Find where the given text appears and provide that cell's center as (X, Y) coordinate. 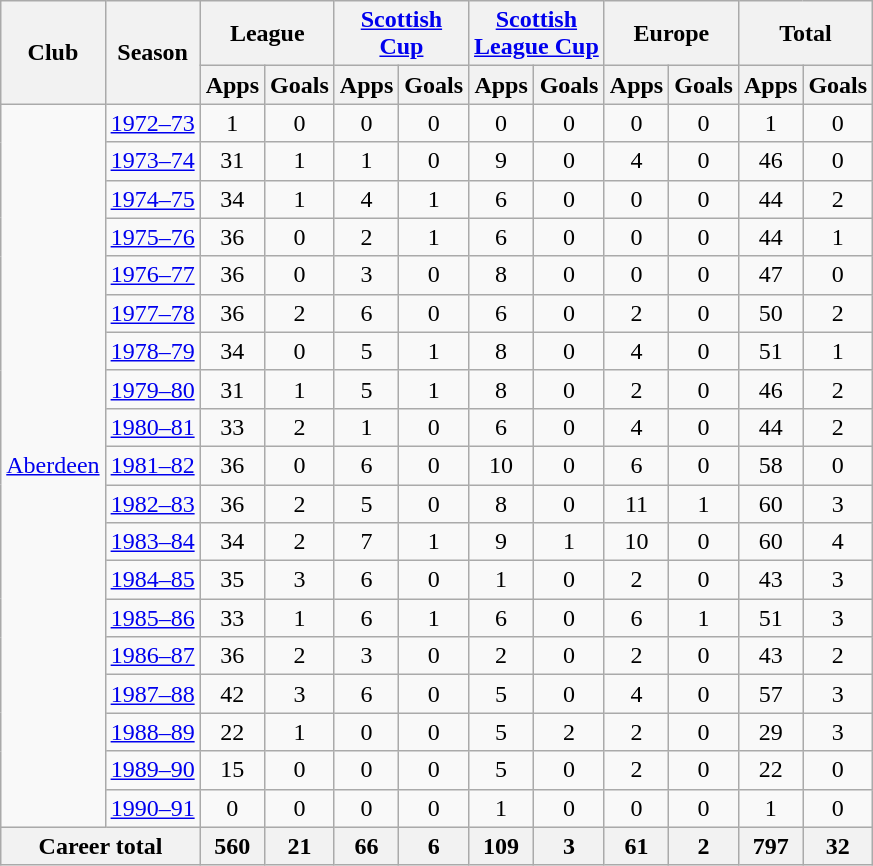
1987–88 (152, 694)
Total (805, 34)
1986–87 (152, 656)
Season (152, 52)
29 (770, 732)
1984–85 (152, 580)
66 (366, 846)
1974–75 (152, 199)
1989–90 (152, 770)
560 (232, 846)
58 (770, 465)
Career total (100, 846)
35 (232, 580)
1980–81 (152, 427)
1981–82 (152, 465)
Aberdeen (53, 466)
21 (300, 846)
11 (636, 503)
42 (232, 694)
1988–89 (152, 732)
1983–84 (152, 542)
Europe (671, 34)
1982–83 (152, 503)
1976–77 (152, 275)
Club (53, 52)
1985–86 (152, 618)
1977–78 (152, 313)
47 (770, 275)
1973–74 (152, 161)
32 (838, 846)
ScottishCup (401, 34)
7 (366, 542)
50 (770, 313)
ScottishLeague Cup (537, 34)
1990–91 (152, 808)
57 (770, 694)
1975–76 (152, 237)
109 (502, 846)
61 (636, 846)
1979–80 (152, 389)
15 (232, 770)
1972–73 (152, 123)
1978–79 (152, 351)
797 (770, 846)
League (267, 34)
